Identify which cell holds the provided text, then report its [x, y] central coordinate. 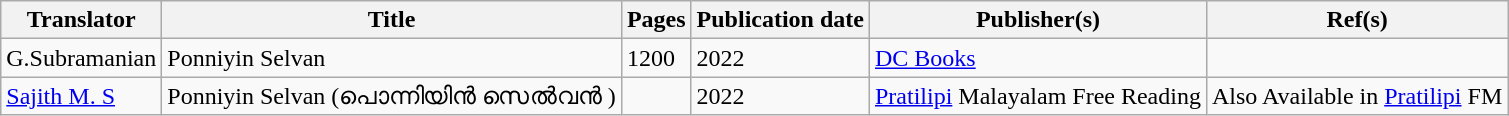
G.Subramanian [82, 58]
Translator [82, 20]
Pages [656, 20]
Publisher(s) [1038, 20]
Publication date [780, 20]
Pratilipi Malayalam Free Reading [1038, 96]
Ponniyin Selvan [392, 58]
Title [392, 20]
DC Books [1038, 58]
Also Available in Pratilipi FM [1356, 96]
1200 [656, 58]
Ponniyin Selvan (പൊന്നിയിൻ സെൽവൻ ) [392, 96]
Sajith M. S [82, 96]
Ref(s) [1356, 20]
